Capture the cell that displays the provided text and extract its [x, y] central coordinate. 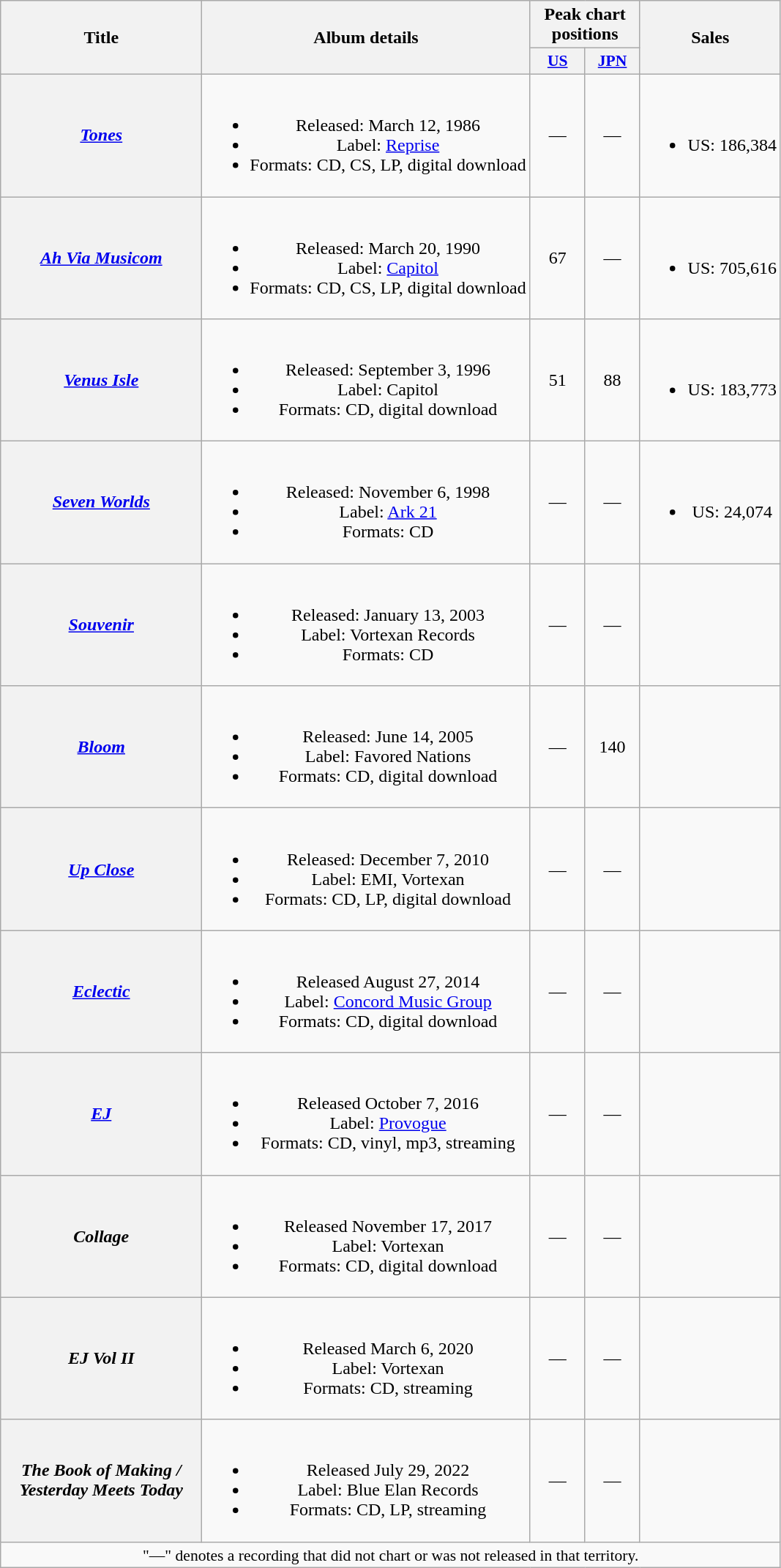
Released: June 14, 2005Label: Favored NationsFormats: CD, digital download [366, 747]
US [558, 61]
Collage [101, 1236]
Seven Worlds [101, 502]
Venus Isle [101, 381]
EJ Vol II [101, 1359]
Released: March 12, 1986Label: RepriseFormats: CD, CS, LP, digital download [366, 135]
Released: November 6, 1998Label: Ark 21Formats: CD [366, 502]
Released July 29, 2022Label: Blue Elan RecordsFormats: CD, LP, streaming [366, 1480]
Tones [101, 135]
Album details [366, 38]
140 [612, 747]
Bloom [101, 747]
US: 705,616 [710, 258]
Sales [710, 38]
Eclectic [101, 991]
Released: March 20, 1990Label: CapitolFormats: CD, CS, LP, digital download [366, 258]
Title [101, 38]
Released: January 13, 2003Label: Vortexan RecordsFormats: CD [366, 625]
"—" denotes a recording that did not chart or was not released in that territory. [391, 1555]
US: 183,773 [710, 381]
Up Close [101, 870]
Released March 6, 2020Label: VortexanFormats: CD, streaming [366, 1359]
US: 186,384 [710, 135]
JPN [612, 61]
Released November 17, 2017Label: VortexanFormats: CD, digital download [366, 1236]
67 [558, 258]
Souvenir [101, 625]
Released October 7, 2016Label: ProvogueFormats: CD, vinyl, mp3, streaming [366, 1114]
The Book of Making / Yesterday Meets Today [101, 1480]
Released August 27, 2014Label: Concord Music GroupFormats: CD, digital download [366, 991]
Released: September 3, 1996Label: CapitolFormats: CD, digital download [366, 381]
EJ [101, 1114]
US: 24,074 [710, 502]
Ah Via Musicom [101, 258]
Released: December 7, 2010Label: EMI, VortexanFormats: CD, LP, digital download [366, 870]
Peak chart positions [585, 25]
51 [558, 381]
88 [612, 381]
